Pinpoint the cell where the given text exists, returning its (X, Y) midpoint coordinate. 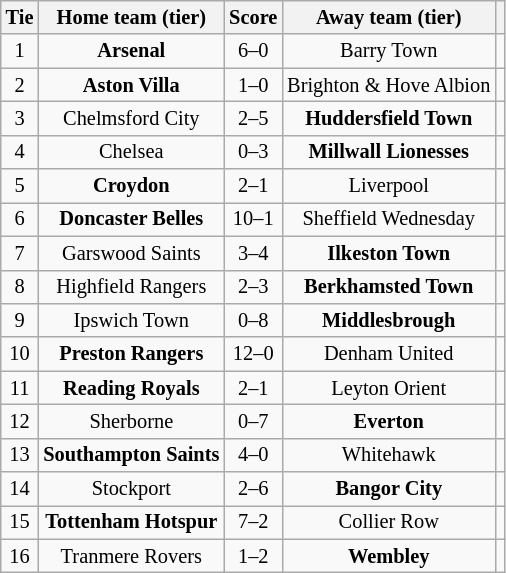
6 (20, 219)
12 (20, 421)
2–6 (253, 489)
Sheffield Wednesday (388, 219)
Croydon (131, 186)
10 (20, 354)
0–8 (253, 320)
Collier Row (388, 522)
4–0 (253, 455)
Brighton & Hove Albion (388, 85)
4 (20, 152)
Preston Rangers (131, 354)
Bangor City (388, 489)
Leyton Orient (388, 388)
Liverpool (388, 186)
6–0 (253, 51)
1–0 (253, 85)
Sherborne (131, 421)
0–7 (253, 421)
Tie (20, 17)
Wembley (388, 556)
5 (20, 186)
Middlesbrough (388, 320)
13 (20, 455)
Away team (tier) (388, 17)
Southampton Saints (131, 455)
Score (253, 17)
16 (20, 556)
Chelsea (131, 152)
14 (20, 489)
Tranmere Rovers (131, 556)
Ipswich Town (131, 320)
1 (20, 51)
Home team (tier) (131, 17)
Reading Royals (131, 388)
8 (20, 287)
7 (20, 253)
Denham United (388, 354)
Chelmsford City (131, 118)
Garswood Saints (131, 253)
3 (20, 118)
Huddersfield Town (388, 118)
0–3 (253, 152)
Everton (388, 421)
Highfield Rangers (131, 287)
Millwall Lionesses (388, 152)
2–5 (253, 118)
15 (20, 522)
Doncaster Belles (131, 219)
3–4 (253, 253)
2–3 (253, 287)
Whitehawk (388, 455)
12–0 (253, 354)
Tottenham Hotspur (131, 522)
9 (20, 320)
2 (20, 85)
Berkhamsted Town (388, 287)
Barry Town (388, 51)
Ilkeston Town (388, 253)
11 (20, 388)
7–2 (253, 522)
Stockport (131, 489)
1–2 (253, 556)
Arsenal (131, 51)
Aston Villa (131, 85)
10–1 (253, 219)
